Scan for the cell matching the given text and deliver its [x, y] coordinate at center. 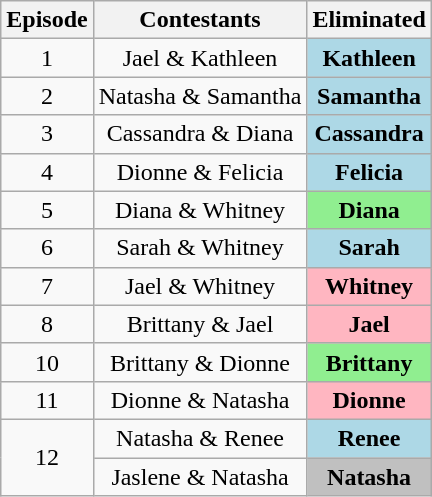
Jael [369, 324]
Jael & Whitney [200, 286]
4 [47, 172]
Dionne & Natasha [200, 400]
Sarah & Whitney [200, 248]
Brittany & Dionne [200, 362]
Cassandra & Diana [200, 134]
5 [47, 210]
12 [47, 457]
Renee [369, 438]
2 [47, 96]
Brittany & Jael [200, 324]
Episode [47, 20]
Dionne & Felicia [200, 172]
Natasha & Renee [200, 438]
10 [47, 362]
Cassandra [369, 134]
Jaslene & Natasha [200, 477]
Samantha [369, 96]
Kathleen [369, 58]
Diana & Whitney [200, 210]
Whitney [369, 286]
7 [47, 286]
Sarah [369, 248]
Contestants [200, 20]
Eliminated [369, 20]
Dionne [369, 400]
8 [47, 324]
Jael & Kathleen [200, 58]
11 [47, 400]
Natasha [369, 477]
Brittany [369, 362]
1 [47, 58]
Diana [369, 210]
Natasha & Samantha [200, 96]
Felicia [369, 172]
6 [47, 248]
3 [47, 134]
